Output the [X, Y] coordinate of the center of the cell containing the given text.  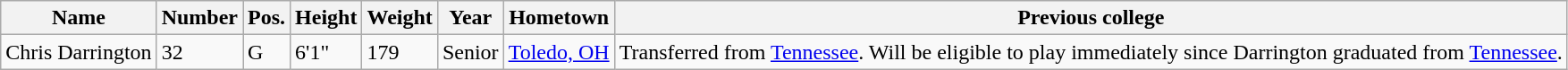
6'1" [326, 52]
Transferred from Tennessee. Will be eligible to play immediately since Darrington graduated from Tennessee. [1091, 52]
Previous college [1091, 18]
Hometown [559, 18]
179 [400, 52]
Number [199, 18]
Height [326, 18]
Senior [470, 52]
Toledo, OH [559, 52]
Year [470, 18]
Chris Darrington [79, 52]
G [266, 52]
Weight [400, 18]
32 [199, 52]
Pos. [266, 18]
Name [79, 18]
